Extract the [x, y] coordinate from the center of the cell holding the provided text.  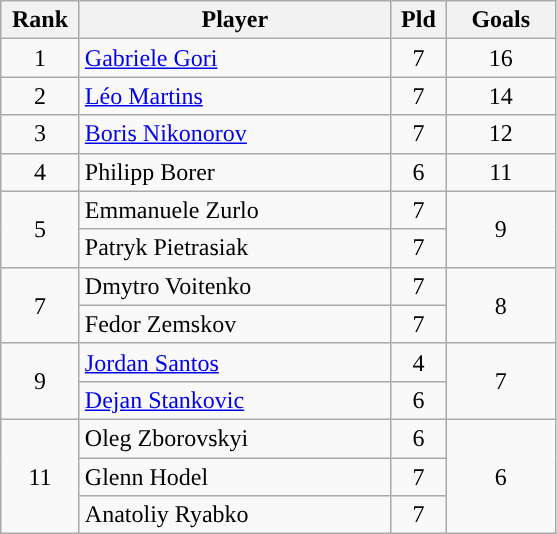
Emmanuele Zurlo [234, 210]
1 [40, 58]
Dmytro Voitenko [234, 286]
Glenn Hodel [234, 477]
Philipp Borer [234, 172]
3 [40, 134]
Léo Martins [234, 96]
Fedor Zemskov [234, 324]
5 [40, 229]
Dejan Stankovic [234, 400]
2 [40, 96]
Gabriele Gori [234, 58]
Goals [500, 20]
8 [500, 305]
16 [500, 58]
Boris Nikonorov [234, 134]
Patryk Pietrasiak [234, 248]
Rank [40, 20]
Player [234, 20]
12 [500, 134]
Jordan Santos [234, 362]
Pld [418, 20]
Anatoliy Ryabko [234, 515]
Oleg Zborovskyi [234, 438]
14 [500, 96]
